Pinpoint the cell where the given text exists, returning its [X, Y] midpoint coordinate. 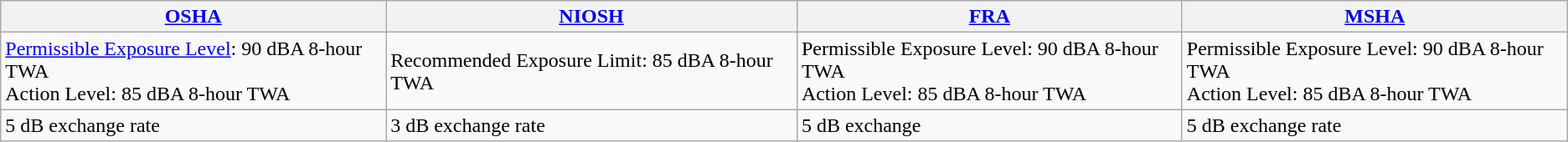
FRA [989, 17]
3 dB exchange rate [591, 125]
OSHA [193, 17]
MSHA [1375, 17]
NIOSH [591, 17]
Recommended Exposure Limit: 85 dBA 8-hour TWA [591, 71]
5 dB exchange [989, 125]
